For the text-containing cell, return its midpoint in (X, Y) coordinate format. 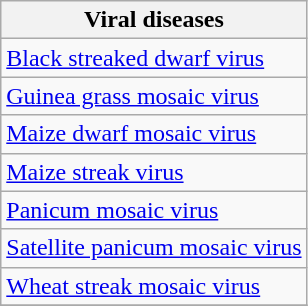
Panicum mosaic virus (154, 210)
Maize dwarf mosaic virus (154, 134)
Viral diseases (154, 20)
Satellite panicum mosaic virus (154, 248)
Maize streak virus (154, 172)
Guinea grass mosaic virus (154, 96)
Black streaked dwarf virus (154, 58)
Wheat streak mosaic virus (154, 286)
